Capture the cell that displays the provided text and extract its [x, y] central coordinate. 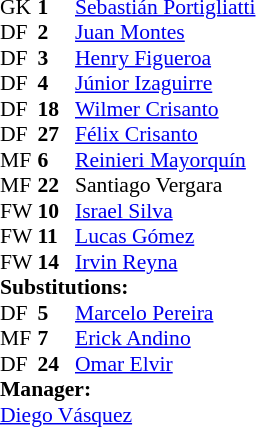
2 [57, 33]
3 [57, 58]
Lucas Gómez [165, 237]
4 [57, 83]
Substitutions: [128, 287]
Wilmer Crisanto [165, 109]
14 [57, 262]
Juan Montes [165, 33]
11 [57, 237]
Omar Elvir [165, 364]
Félix Crisanto [165, 135]
6 [57, 160]
7 [57, 339]
27 [57, 135]
22 [57, 185]
Henry Figueroa [165, 58]
Irvin Reyna [165, 262]
24 [57, 364]
18 [57, 109]
Manager: [128, 389]
Erick Andino [165, 339]
10 [57, 211]
Reinieri Mayorquín [165, 160]
Marcelo Pereira [165, 313]
5 [57, 313]
Israel Silva [165, 211]
Júnior Izaguirre [165, 83]
Santiago Vergara [165, 185]
